Extract the (x, y) coordinate from the center of the cell holding the provided text.  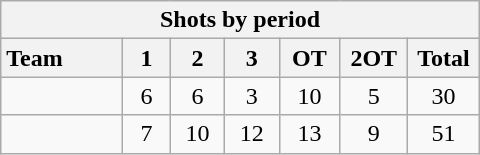
2OT (374, 58)
OT (310, 58)
51 (444, 134)
5 (374, 96)
7 (146, 134)
Shots by period (240, 20)
Team (62, 58)
2 (197, 58)
Total (444, 58)
1 (146, 58)
30 (444, 96)
13 (310, 134)
9 (374, 134)
12 (252, 134)
